From the cell containing the given text, extract its center point as (X, Y) coordinate. 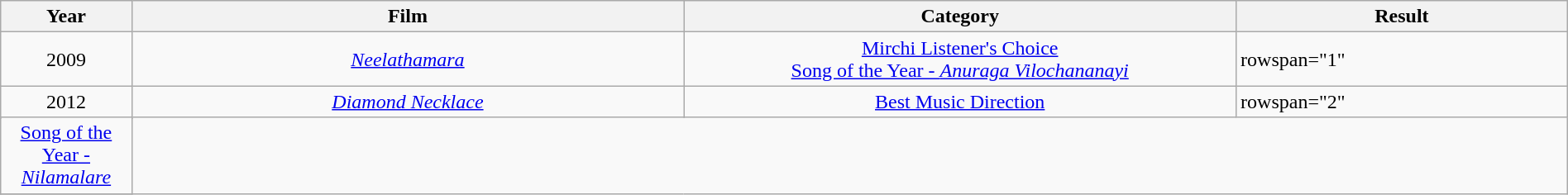
Song of the Year - Nilamalare (66, 155)
Neelathamara (408, 59)
Film (408, 17)
Category (960, 17)
Best Music Direction (960, 102)
Diamond Necklace (408, 102)
Year (66, 17)
2012 (66, 102)
rowspan="2" (1403, 102)
Result (1403, 17)
2009 (66, 59)
Mirchi Listener's ChoiceSong of the Year - Anuraga Vilochananayi (960, 59)
rowspan="1" (1403, 59)
